Locate the cell with the specified text and output its [x, y] center coordinate. 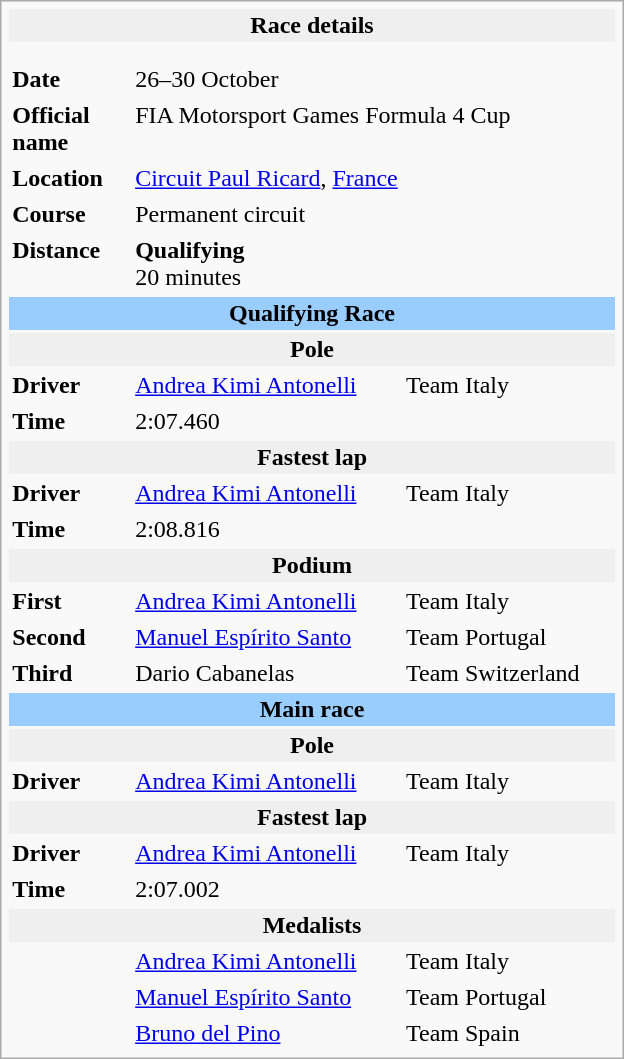
Distance [69, 264]
FIA Motorsport Games Formula 4 Cup [374, 129]
Official name [69, 129]
Dario Cabanelas [266, 674]
Medalists [312, 926]
Bruno del Pino [266, 1034]
Permanent circuit [374, 214]
2:07.002 [374, 890]
Race details [312, 26]
Course [69, 214]
2:08.816 [374, 530]
Qualifying Race [312, 314]
Date [69, 80]
Team Switzerland [509, 674]
Podium [312, 566]
Team Spain [509, 1034]
Circuit Paul Ricard, France [374, 178]
Third [69, 674]
Location [69, 178]
2:07.460 [374, 422]
Main race [312, 710]
Second [69, 638]
26–30 October [266, 80]
Qualifying 20 minutes [374, 264]
First [69, 602]
